Return the (X, Y) coordinate for the center point of the cell that contains the specified text.  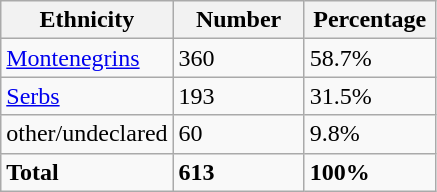
613 (238, 172)
Serbs (87, 96)
Percentage (370, 20)
60 (238, 134)
Number (238, 20)
58.7% (370, 58)
360 (238, 58)
other/undeclared (87, 134)
31.5% (370, 96)
Total (87, 172)
Ethnicity (87, 20)
9.8% (370, 134)
193 (238, 96)
Montenegrins (87, 58)
100% (370, 172)
